Provide the (X, Y) coordinate of the cell's center where the given text is located.  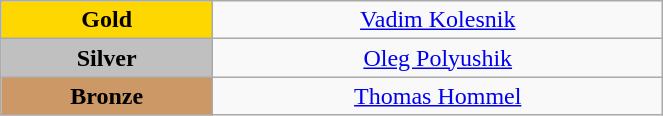
Bronze (107, 96)
Vadim Kolesnik (438, 20)
Oleg Polyushik (438, 58)
Gold (107, 20)
Thomas Hommel (438, 96)
Silver (107, 58)
